Find where the given text appears and provide that cell's center as [x, y] coordinate. 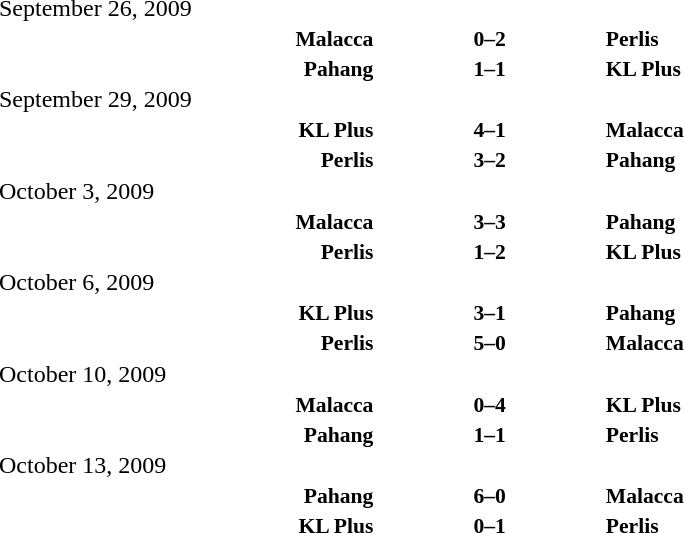
3–1 [489, 313]
0–4 [489, 404]
6–0 [489, 496]
3–2 [489, 160]
4–1 [489, 130]
0–2 [489, 38]
3–3 [489, 222]
5–0 [489, 343]
1–2 [489, 252]
